Provide the (x, y) coordinate of the cell's center where the given text is located.  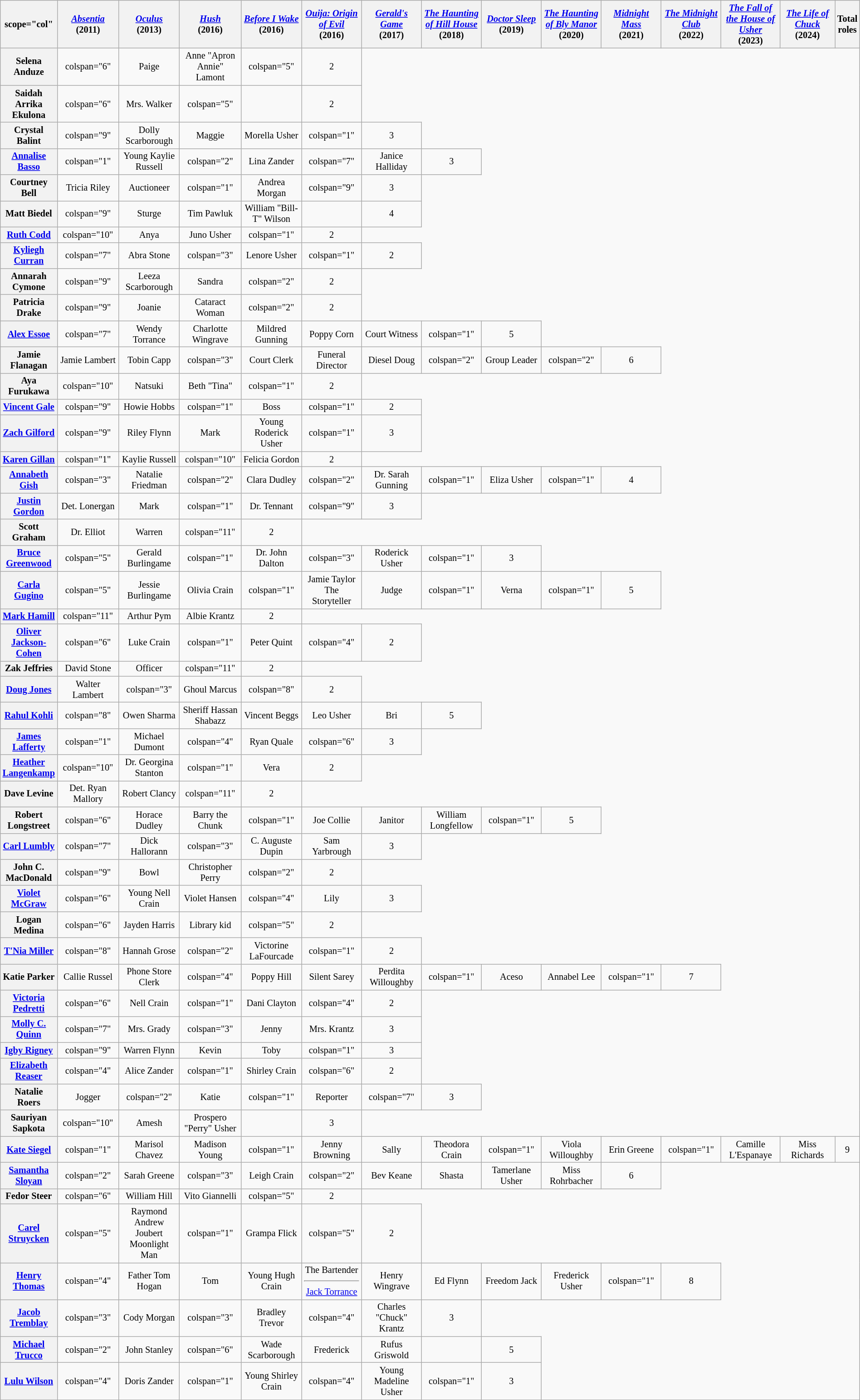
Sandra (210, 281)
Aceso (511, 977)
Igby Rigney (29, 1050)
Gerald's Game (2017) (391, 24)
8 (691, 1281)
Robert Longstreet (29, 820)
Ryan Quale (271, 742)
Court Witness (391, 334)
Det. Ryan Mallory (88, 794)
Tricia Riley (88, 188)
Justin Gordon (29, 506)
Crystal Balint (29, 135)
Vincent Gale (29, 407)
Verna (511, 590)
Young Nell Crain (149, 899)
The Haunting of Hill House (2018) (451, 24)
Carel Struycken (29, 1233)
Judge (391, 590)
Scott Graham (29, 532)
Henry Thomas (29, 1281)
Andrea Morgan (271, 188)
The Haunting of Bly Manor(2020) (571, 24)
Sally (391, 1149)
Hannah Grose (149, 951)
Annalise Basso (29, 162)
Doris Zander (149, 1381)
Cataract Woman (210, 308)
Officer (149, 668)
Annabel Lee (571, 977)
Oculus (2013) (149, 24)
Before I Wake (2016) (271, 24)
Lily (332, 899)
Frederick Usher (571, 1281)
Nell Crain (149, 1003)
Hush (2016) (210, 24)
Anne "Apron Annie" Lamont (210, 67)
Viola Willoughby (571, 1149)
Camille L'Espanaye (751, 1149)
Tamerlane Usher (511, 1175)
Samantha Sloyan (29, 1175)
Anya (149, 235)
Janitor (391, 820)
Ed Flynn (451, 1281)
Horace Dudley (149, 820)
Peter Quint (271, 642)
Charles "Chuck" Krantz (391, 1318)
Madison Young (210, 1149)
Aya Furukawa (29, 386)
Bowl (149, 872)
Molly C. Quinn (29, 1029)
Mrs. Grady (149, 1029)
Sheriff Hassan Shabazz (210, 715)
Jamie Flanagan (29, 360)
Michael Trucco (29, 1350)
7 (691, 977)
Dick Hallorann (149, 846)
Barry the Chunk (210, 820)
Total roles (847, 24)
Jamie Lambert (88, 360)
Doug Jones (29, 689)
Tim Pawluk (210, 214)
The Midnight Club (2022) (691, 24)
Janice Halliday (391, 162)
Library kid (210, 925)
Selena Anduze (29, 67)
Natalie Roers (29, 1097)
Albie Krantz (210, 616)
Sarah Greene (149, 1175)
Father Tom Hogan (149, 1281)
Arthur Pym (149, 616)
Christopher Perry (210, 872)
Saidah Arrika Ekulona (29, 104)
Annabeth Gish (29, 480)
Morella Usher (271, 135)
Walter Lambert (88, 689)
Gerald Burlingame (149, 558)
Shirley Crain (271, 1071)
Vera (271, 768)
Eliza Usher (511, 480)
Jayden Harris (149, 925)
Amesh (149, 1123)
Katie Parker (29, 977)
Natsuki (149, 386)
Tobin Capp (149, 360)
Victoria Pedretti (29, 1003)
Violet McGraw (29, 899)
Dr. Sarah Gunning (391, 480)
Heather Langenkamp (29, 768)
Ouija: Origin of Evil (2016) (332, 24)
Young Roderick Usher (271, 433)
Zak Jeffries (29, 668)
Young Madeline Usher (391, 1381)
Courtney Bell (29, 188)
Kate Siegel (29, 1149)
James Lafferty (29, 742)
Sam Yarbrough (332, 846)
Mrs. Walker (149, 104)
Dr. Tennant (271, 506)
Mark Hamill (29, 616)
Elizabeth Reaser (29, 1071)
Bri (391, 715)
Boss (271, 407)
Logan Medina (29, 925)
9 (847, 1149)
Jogger (88, 1097)
Abra Stone (149, 255)
Roderick Usher (391, 558)
Alice Zander (149, 1071)
Miss Richards (807, 1149)
Karen Gillan (29, 459)
Funeral Director (332, 360)
Bradley Trevor (271, 1318)
Dolly Scarborough (149, 135)
John C. MacDonald (29, 872)
Leigh Crain (271, 1175)
Diesel Doug (391, 360)
Jacob Tremblay (29, 1318)
Warren (149, 532)
Ruth Codd (29, 235)
Vincent Beggs (271, 715)
Silent Sarey (332, 977)
Owen Sharma (149, 715)
Toby (271, 1050)
Dani Clayton (271, 1003)
Alex Essoe (29, 334)
Shasta (451, 1175)
The Life of Chuck (2024) (807, 24)
Bruce Greenwood (29, 558)
Poppy Corn (332, 334)
Cody Morgan (149, 1318)
Dave Levine (29, 794)
Miss Rohrbacher (571, 1175)
Court Clerk (271, 360)
John Stanley (149, 1350)
Oliver Jackson-Cohen (29, 642)
Jamie Taylor The Storyteller (332, 590)
Jessie Burlingame (149, 590)
Vito Giannelli (210, 1196)
Wendy Torrance (149, 334)
Callie Russel (88, 977)
Paige (149, 67)
Young Shirley Crain (271, 1381)
Perdita Willoughby (391, 977)
Kyliegh Curran (29, 255)
Wade Scarborough (271, 1350)
Lina Zander (271, 162)
Doctor Sleep (2019) (511, 24)
Juno Usher (210, 235)
Luke Crain (149, 642)
William Hill (149, 1196)
Felicia Gordon (271, 459)
Leo Usher (332, 715)
Kaylie Russell (149, 459)
Lenore Usher (271, 255)
Jenny (271, 1029)
Victorine LaFourcade (271, 951)
Midnight Mass(2021) (631, 24)
Dr. Georgina Stanton (149, 768)
Joe Collie (332, 820)
Carla Gugino (29, 590)
The BartenderJack Torrance (332, 1281)
William Longfellow (451, 820)
Prospero "Perry" Usher (210, 1123)
Poppy Hill (271, 977)
Ghoul Marcus (210, 689)
The Fall of the House of Usher (2023) (751, 24)
scope="col" (29, 24)
Rahul Kohli (29, 715)
Mildred Gunning (271, 334)
T'Nia Miller (29, 951)
Rufus Griswold (391, 1350)
William "Bill-T" Wilson (271, 214)
Sturge (149, 214)
Maggie (210, 135)
Freedom Jack (511, 1281)
Auctioneer (149, 188)
Olivia Crain (210, 590)
Marisol Chavez (149, 1149)
Phone Store Clerk (149, 977)
Det. Lonergan (88, 506)
Howie Hobbs (149, 407)
Jenny Browning (332, 1149)
Joanie (149, 308)
Patricia Drake (29, 308)
Theodora Crain (451, 1149)
Riley Flynn (149, 433)
Frederick (332, 1350)
Bev Keane (391, 1175)
Natalie Friedman (149, 480)
Fedor Steer (29, 1196)
Dr. John Dalton (271, 558)
Warren Flynn (149, 1050)
Zach Gilford (29, 433)
Beth "Tina" (210, 386)
Henry Wingrave (391, 1281)
Erin Greene (631, 1149)
Absentia (2011) (88, 24)
Tom (210, 1281)
Robert Clancy (149, 794)
Michael Dumont (149, 742)
Kevin (210, 1050)
Reporter (332, 1097)
Lulu Wilson (29, 1381)
Charlotte Wingrave (210, 334)
Annarah Cymone (29, 281)
Sauriyan Sapkota (29, 1123)
Raymond Andrew Joubert Moonlight Man (149, 1233)
Group Leader (511, 360)
C. Auguste Dupin (271, 846)
Grampa Flick (271, 1233)
Carl Lumbly (29, 846)
Young Hugh Crain (271, 1281)
Clara Dudley (271, 480)
Dr. Elliot (88, 532)
Young Kaylie Russell (149, 162)
Matt Biedel (29, 214)
David Stone (88, 668)
Mrs. Krantz (332, 1029)
Leeza Scarborough (149, 281)
Violet Hansen (210, 899)
Katie (210, 1097)
